From the cell containing the given text, extract its center point as (X, Y) coordinate. 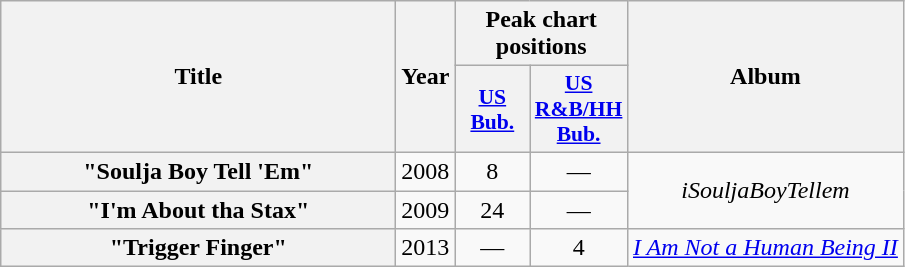
"Trigger Finger" (198, 248)
Peak chart positions (542, 34)
24 (492, 209)
Year (426, 77)
Album (765, 77)
4 (579, 248)
"Soulja Boy Tell 'Em" (198, 171)
"I'm About tha Stax" (198, 209)
USBub. (492, 110)
2013 (426, 248)
2008 (426, 171)
8 (492, 171)
Title (198, 77)
iSouljaBoyTellem (765, 190)
I Am Not a Human Being II (765, 248)
2009 (426, 209)
USR&B/HHBub. (579, 110)
